Scan for the cell matching the given text and deliver its (X, Y) coordinate at center. 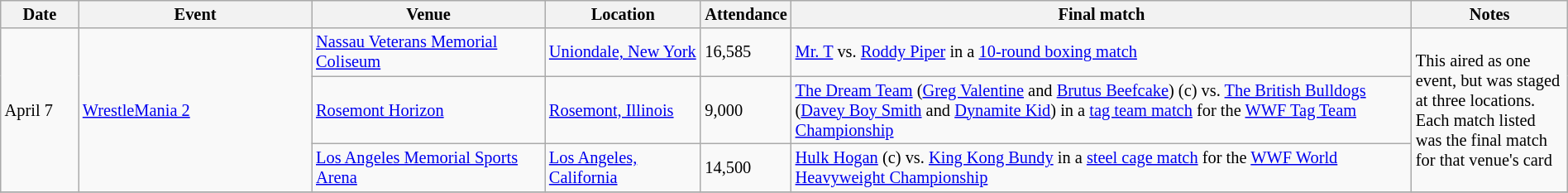
This aired as one event, but was staged at three locations. Each match listed was the final match for that venue's card (1489, 109)
9,000 (746, 110)
April 7 (40, 109)
Location (623, 14)
Uniondale, New York (623, 52)
Hulk Hogan (c) vs. King Kong Bundy in a steel cage match for the WWF World Heavyweight Championship (1102, 167)
Attendance (746, 14)
Nassau Veterans Memorial Coliseum (428, 52)
Event (195, 14)
Date (40, 14)
14,500 (746, 167)
16,585 (746, 52)
Notes (1489, 14)
Rosemont, Illinois (623, 110)
WrestleMania 2 (195, 109)
Venue (428, 14)
Rosemont Horizon (428, 110)
Final match (1102, 14)
Los Angeles, California (623, 167)
Los Angeles Memorial Sports Arena (428, 167)
Mr. T vs. Roddy Piper in a 10-round boxing match (1102, 52)
